Extract the [X, Y] coordinate from the center of the cell holding the provided text.  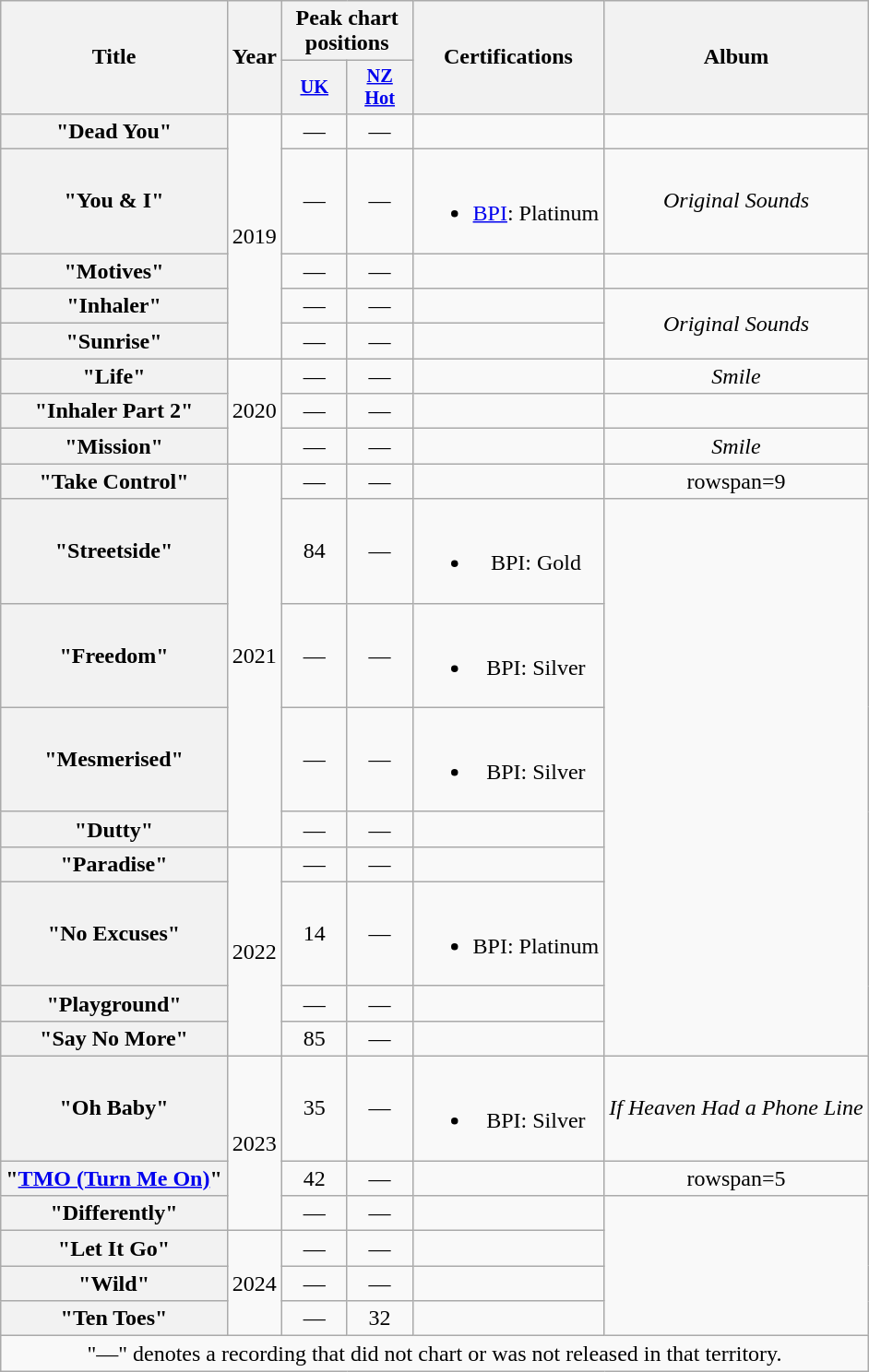
2024 [255, 1283]
"Take Control" [114, 481]
"No Excuses" [114, 933]
"Inhaler Part 2" [114, 411]
"Differently" [114, 1213]
BPI: Gold [508, 551]
"Ten Toes" [114, 1319]
"Streetside" [114, 551]
"Paradise" [114, 864]
"Let It Go" [114, 1248]
2023 [255, 1143]
"TMO (Turn Me On)" [114, 1178]
Title [114, 57]
"Life" [114, 376]
UK [314, 88]
"Oh Baby" [114, 1108]
"Freedom" [114, 655]
"Say No More" [114, 1038]
14 [314, 933]
"Dutty" [114, 829]
"You & I" [114, 201]
2022 [255, 952]
"Inhaler" [114, 306]
84 [314, 551]
"Sunrise" [114, 341]
rowspan=9 [736, 481]
2020 [255, 411]
85 [314, 1038]
35 [314, 1108]
"Dead You" [114, 131]
If Heaven Had a Phone Line [736, 1108]
42 [314, 1178]
32 [380, 1319]
"Playground" [114, 1003]
Album [736, 57]
2019 [255, 236]
Certifications [508, 57]
rowspan=5 [736, 1178]
2021 [255, 655]
"—" denotes a recording that did not chart or was not released in that territory. [434, 1354]
NZHot [380, 88]
"Mission" [114, 446]
Peak chart positions [347, 31]
"Wild" [114, 1283]
"Mesmerised" [114, 760]
Year [255, 57]
"Motives" [114, 271]
